Return (x, y) of the center of cell containing provided text 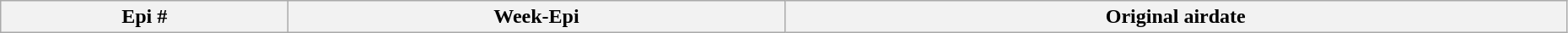
Week-Epi (536, 17)
Original airdate (1176, 17)
Epi # (145, 17)
